From the cell containing the given text, extract its center point as [X, Y] coordinate. 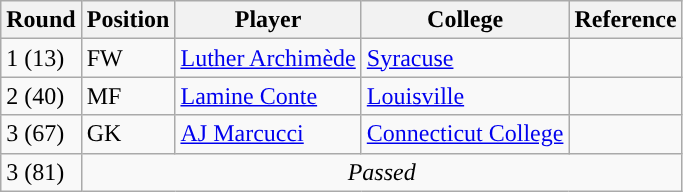
3 (81) [41, 172]
Louisville [465, 96]
Syracuse [465, 58]
Position [128, 20]
GK [128, 134]
2 (40) [41, 96]
FW [128, 58]
College [465, 20]
Connecticut College [465, 134]
Reference [626, 20]
3 (67) [41, 134]
Passed [382, 172]
Luther Archimède [268, 58]
MF [128, 96]
Lamine Conte [268, 96]
AJ Marcucci [268, 134]
1 (13) [41, 58]
Round [41, 20]
Player [268, 20]
